Find where the given text appears and provide that cell's center as [X, Y] coordinate. 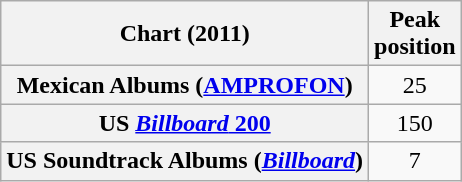
US Soundtrack Albums (Billboard) [185, 161]
Peakposition [415, 34]
Chart (2011) [185, 34]
US Billboard 200 [185, 123]
150 [415, 123]
Mexican Albums (AMPROFON) [185, 85]
7 [415, 161]
25 [415, 85]
